Determine the (X, Y) coordinate at the center of the cell enclosing the given text.  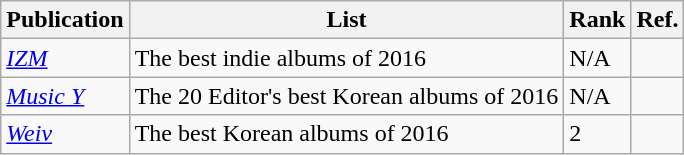
The best Korean albums of 2016 (346, 134)
List (346, 20)
The best indie albums of 2016 (346, 58)
IZM (65, 58)
Rank (598, 20)
Publication (65, 20)
2 (598, 134)
The 20 Editor's best Korean albums of 2016 (346, 96)
Weiv (65, 134)
Music Y (65, 96)
Ref. (658, 20)
